Search for the cell housing the specified text and yield its [x, y] center coordinate. 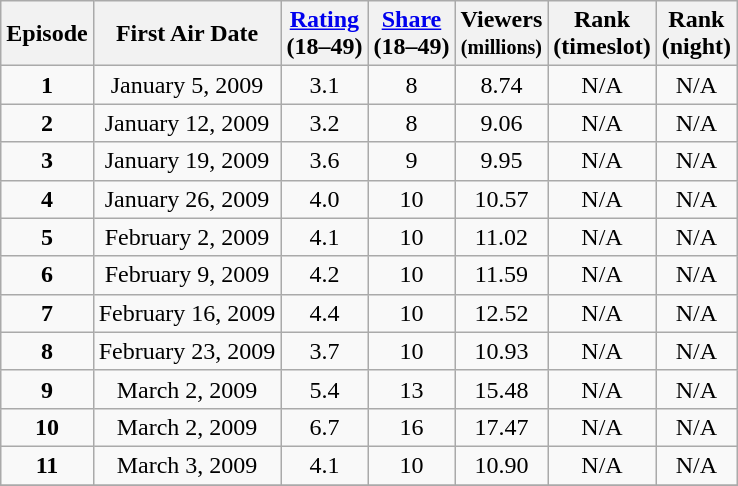
February 2, 2009 [187, 237]
February 9, 2009 [187, 275]
February 23, 2009 [187, 351]
3 [47, 161]
16 [412, 427]
3.7 [324, 351]
6.7 [324, 427]
3.1 [324, 85]
First Air Date [187, 34]
Viewers(millions) [502, 34]
4 [47, 199]
4.4 [324, 313]
10.57 [502, 199]
5 [47, 237]
17.47 [502, 427]
Episode [47, 34]
January 19, 2009 [187, 161]
Rating(18–49) [324, 34]
11.59 [502, 275]
9.95 [502, 161]
8.74 [502, 85]
9.06 [502, 123]
January 26, 2009 [187, 199]
2 [47, 123]
4.2 [324, 275]
13 [412, 389]
15.48 [502, 389]
5.4 [324, 389]
February 16, 2009 [187, 313]
11.02 [502, 237]
11 [47, 465]
January 12, 2009 [187, 123]
January 5, 2009 [187, 85]
1 [47, 85]
Rank(timeslot) [602, 34]
6 [47, 275]
Share(18–49) [412, 34]
7 [47, 313]
10.90 [502, 465]
Rank(night) [696, 34]
4.0 [324, 199]
12.52 [502, 313]
10.93 [502, 351]
3.2 [324, 123]
March 3, 2009 [187, 465]
3.6 [324, 161]
